Output the (x, y) coordinate of the center of the cell containing the given text.  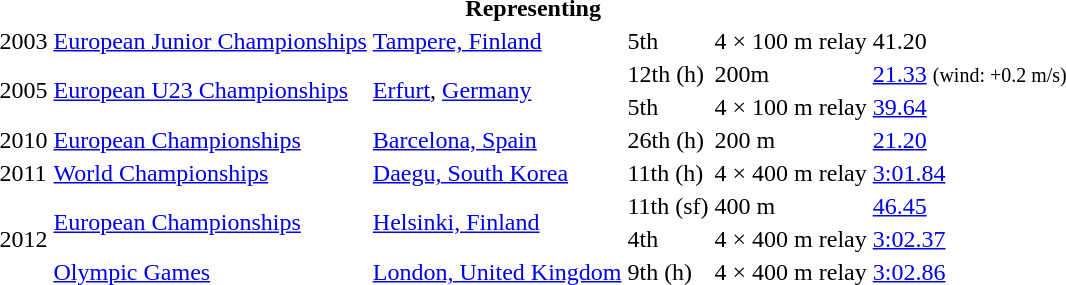
Tampere, Finland (497, 41)
European U23 Championships (210, 90)
European Junior Championships (210, 41)
200m (790, 74)
Erfurt, Germany (497, 90)
Helsinki, Finland (497, 222)
World Championships (210, 173)
26th (h) (668, 140)
Barcelona, Spain (497, 140)
200 m (790, 140)
11th (h) (668, 173)
4th (668, 239)
Daegu, South Korea (497, 173)
11th (sf) (668, 206)
12th (h) (668, 74)
400 m (790, 206)
